Identify which cell holds the provided text, then report its [x, y] central coordinate. 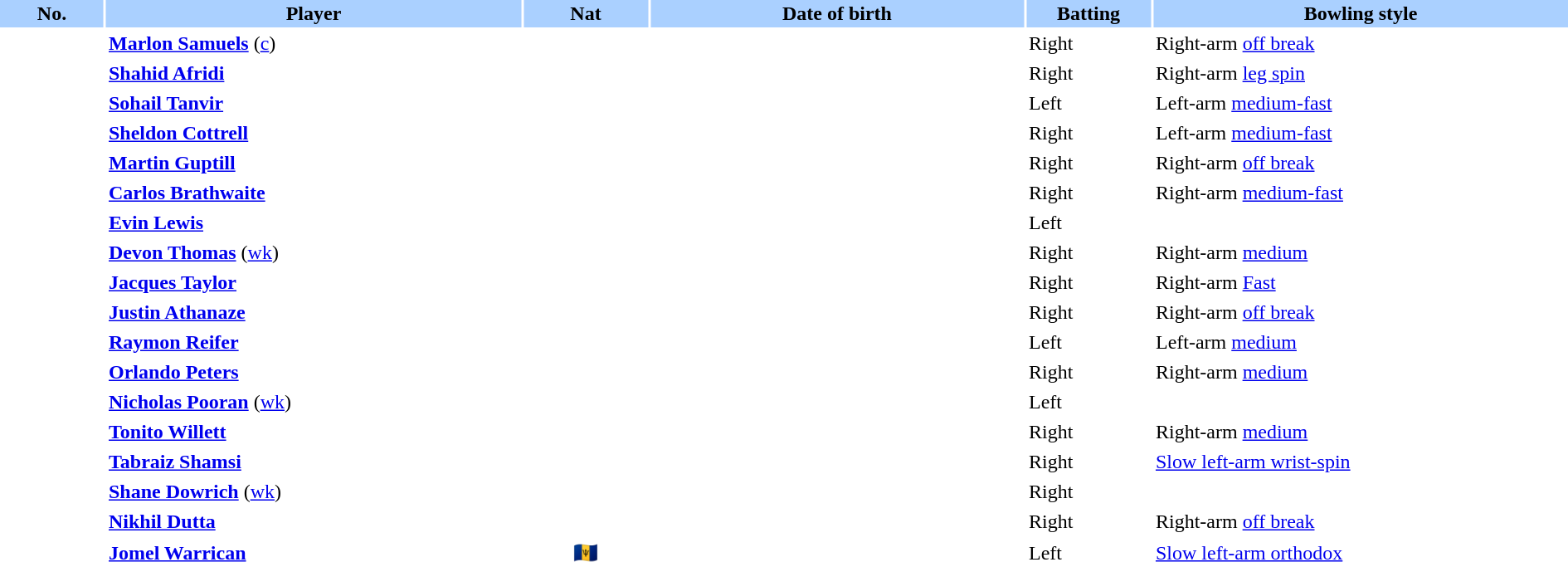
Devon Thomas (wk) [314, 252]
Bowling style [1361, 13]
Marlon Samuels (c) [314, 43]
Orlando Peters [314, 372]
No. [51, 13]
Right-arm medium-fast [1361, 193]
Shane Dowrich (wk) [314, 491]
Nikhil Dutta [314, 521]
Batting [1088, 13]
Date of birth [837, 13]
Martin Guptill [314, 163]
Justin Athanaze [314, 312]
Player [314, 13]
Sheldon Cottrell [314, 133]
Evin Lewis [314, 222]
Jacques Taylor [314, 282]
Right-arm Fast [1361, 282]
Shahid Afridi [314, 73]
Raymon Reifer [314, 342]
Carlos Brathwaite [314, 193]
Sohail Tanvir [314, 103]
Slow left-arm wrist-spin [1361, 462]
Tabraiz Shamsi [314, 462]
Left-arm medium [1361, 342]
Nat [586, 13]
Nicholas Pooran (wk) [314, 402]
Right-arm leg spin [1361, 73]
Tonito Willett [314, 432]
